Scan for the cell matching the given text and deliver its [x, y] coordinate at center. 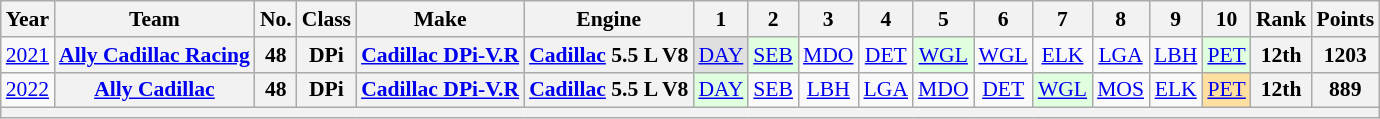
1203 [1345, 55]
9 [1176, 19]
Ally Cadillac [154, 90]
Rank [1282, 19]
7 [1062, 19]
2 [773, 19]
Year [28, 19]
Engine [608, 19]
1 [720, 19]
3 [828, 19]
Make [440, 19]
Team [154, 19]
2021 [28, 55]
8 [1120, 19]
5 [944, 19]
MOS [1120, 90]
6 [1004, 19]
889 [1345, 90]
Ally Cadillac Racing [154, 55]
2022 [28, 90]
Points [1345, 19]
10 [1226, 19]
Class [326, 19]
4 [886, 19]
No. [276, 19]
